Determine the [X, Y] coordinate at the center of the cell enclosing the given text.  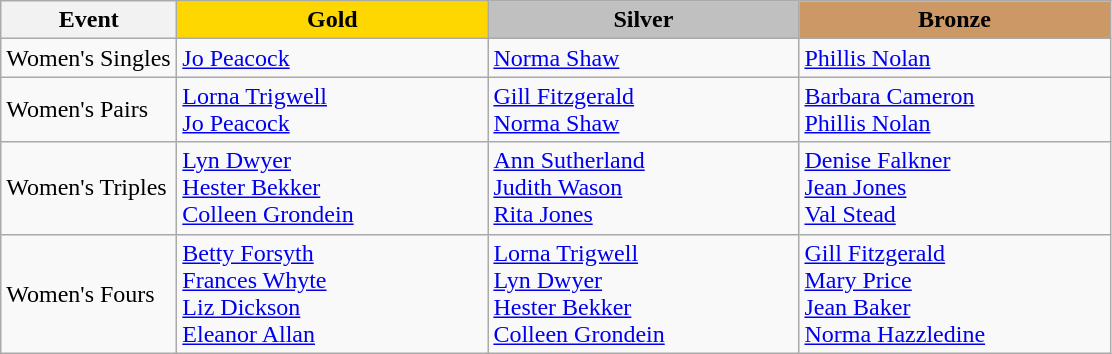
Jo Peacock [332, 58]
Denise Falkner Jean Jones Val Stead [954, 188]
Women's Singles [89, 58]
Gill Fitzgerald Mary Price Jean Baker Norma Hazzledine [954, 294]
Ann Sutherland Judith Wason Rita Jones [644, 188]
Norma Shaw [644, 58]
Gold [332, 20]
Bronze [954, 20]
Lorna Trigwell Lyn Dwyer Hester Bekker Colleen Grondein [644, 294]
Women's Pairs [89, 110]
Women's Triples [89, 188]
Gill Fitzgerald Norma Shaw [644, 110]
Betty Forsyth Frances Whyte Liz Dickson Eleanor Allan [332, 294]
Barbara Cameron Phillis Nolan [954, 110]
Lyn Dwyer Hester Bekker Colleen Grondein [332, 188]
Women's Fours [89, 294]
Silver [644, 20]
Phillis Nolan [954, 58]
Lorna Trigwell Jo Peacock [332, 110]
Event [89, 20]
